Provide the [X, Y] coordinate of the cell's center where the given text is located.  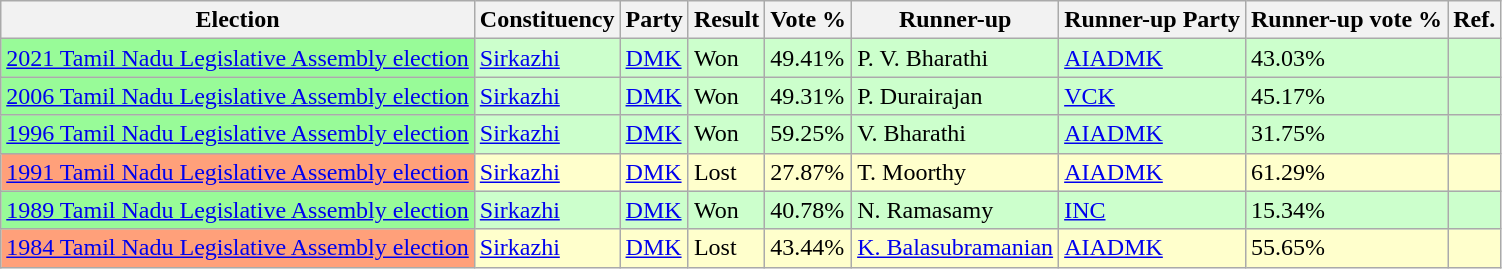
15.34% [1346, 210]
45.17% [1346, 96]
43.03% [1346, 58]
49.31% [808, 96]
T. Moorthy [956, 172]
VCK [1152, 96]
1984 Tamil Nadu Legislative Assembly election [238, 248]
K. Balasubramanian [956, 248]
Runner-up [956, 20]
40.78% [808, 210]
1991 Tamil Nadu Legislative Assembly election [238, 172]
Ref. [1474, 20]
INC [1152, 210]
Result [726, 20]
27.87% [808, 172]
1989 Tamil Nadu Legislative Assembly election [238, 210]
Runner-up Party [1152, 20]
31.75% [1346, 134]
Runner-up vote % [1346, 20]
Election [238, 20]
43.44% [808, 248]
V. Bharathi [956, 134]
49.41% [808, 58]
Constituency [547, 20]
Party [654, 20]
P. V. Bharathi [956, 58]
59.25% [808, 134]
2006 Tamil Nadu Legislative Assembly election [238, 96]
2021 Tamil Nadu Legislative Assembly election [238, 58]
N. Ramasamy [956, 210]
Vote % [808, 20]
55.65% [1346, 248]
P. Durairajan [956, 96]
1996 Tamil Nadu Legislative Assembly election [238, 134]
61.29% [1346, 172]
